Find where the given text appears and provide that cell's center as (X, Y) coordinate. 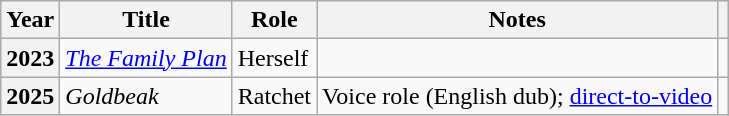
Title (146, 20)
Notes (518, 20)
2023 (30, 58)
Voice role (English dub); direct-to-video (518, 96)
The Family Plan (146, 58)
Goldbeak (146, 96)
Ratchet (274, 96)
Year (30, 20)
Herself (274, 58)
Role (274, 20)
2025 (30, 96)
